Search for the cell housing the specified text and yield its [X, Y] center coordinate. 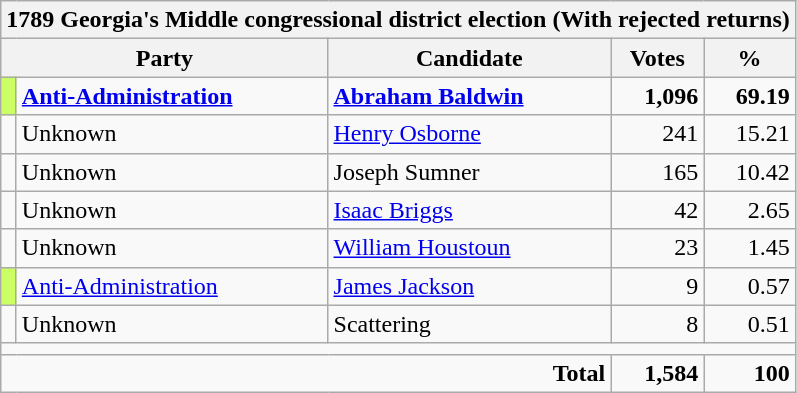
23 [658, 248]
1789 Georgia's Middle congressional district election (With rejected returns) [398, 20]
42 [658, 210]
Scattering [470, 324]
1,584 [658, 373]
10.42 [750, 172]
Party [164, 58]
1,096 [658, 96]
% [750, 58]
8 [658, 324]
15.21 [750, 134]
2.65 [750, 210]
Henry Osborne [470, 134]
William Houstoun [470, 248]
Votes [658, 58]
Joseph Sumner [470, 172]
Total [306, 373]
0.57 [750, 286]
241 [658, 134]
1.45 [750, 248]
0.51 [750, 324]
Abraham Baldwin [470, 96]
9 [658, 286]
100 [750, 373]
Isaac Briggs [470, 210]
165 [658, 172]
James Jackson [470, 286]
Candidate [470, 58]
69.19 [750, 96]
